Locate the cell with the specified text and output its [x, y] center coordinate. 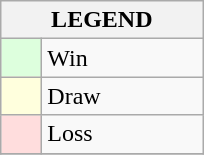
LEGEND [102, 20]
Win [122, 58]
Draw [122, 96]
Loss [122, 134]
